Search for the cell housing the specified text and yield its [x, y] center coordinate. 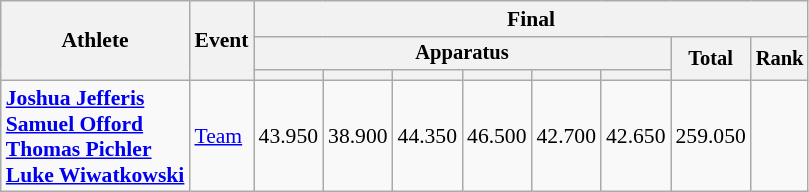
Athlete [96, 40]
Event [221, 40]
46.500 [496, 136]
38.900 [358, 136]
44.350 [428, 136]
42.700 [566, 136]
Final [532, 19]
259.050 [710, 136]
Team [221, 136]
42.650 [636, 136]
Apparatus [462, 54]
Total [710, 58]
Joshua JefferisSamuel OffordThomas PichlerLuke Wiwatkowski [96, 136]
43.950 [288, 136]
Rank [780, 58]
